Detect which cell encompasses the target text, then output its [x, y] center coordinate. 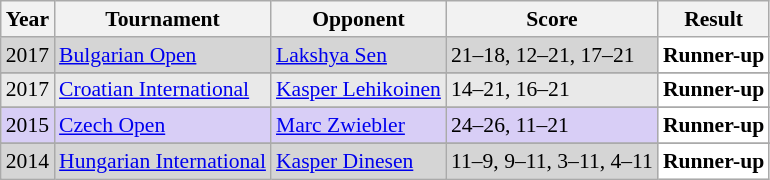
24–26, 11–21 [552, 126]
Year [28, 19]
Tournament [162, 19]
Bulgarian Open [162, 55]
21–18, 12–21, 17–21 [552, 55]
14–21, 16–21 [552, 90]
Result [714, 19]
Kasper Lehikoinen [358, 90]
Hungarian International [162, 162]
Lakshya Sen [358, 55]
Marc Zwiebler [358, 126]
11–9, 9–11, 3–11, 4–11 [552, 162]
Kasper Dinesen [358, 162]
2015 [28, 126]
Czech Open [162, 126]
Croatian International [162, 90]
2014 [28, 162]
Opponent [358, 19]
Score [552, 19]
